Provide the [X, Y] coordinate of the cell's center where the given text is located.  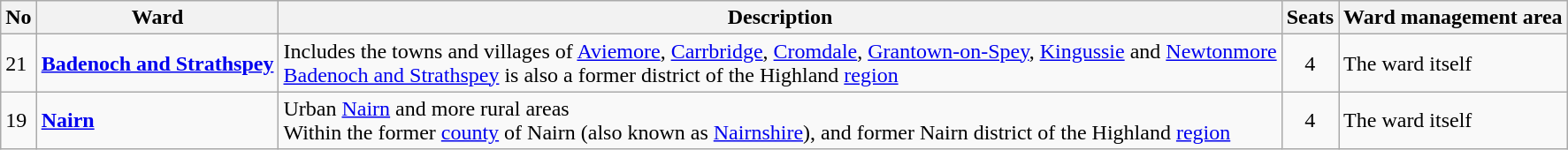
19 [19, 120]
Badenoch and Strathspey [157, 64]
Ward [157, 18]
Ward management area [1454, 18]
Seats [1310, 18]
Nairn [157, 120]
No [19, 18]
Urban Nairn and more rural areas Within the former county of Nairn (also known as Nairnshire), and former Nairn district of the Highland region [780, 120]
Description [780, 18]
21 [19, 64]
